Capture the cell that displays the provided text and extract its (X, Y) central coordinate. 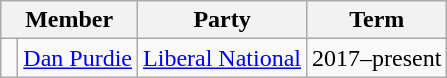
Member (70, 20)
Dan Purdie (78, 58)
Term (377, 20)
Liberal National (222, 58)
Party (222, 20)
2017–present (377, 58)
